Provide the (x, y) coordinate of the cell's center where the given text is located.  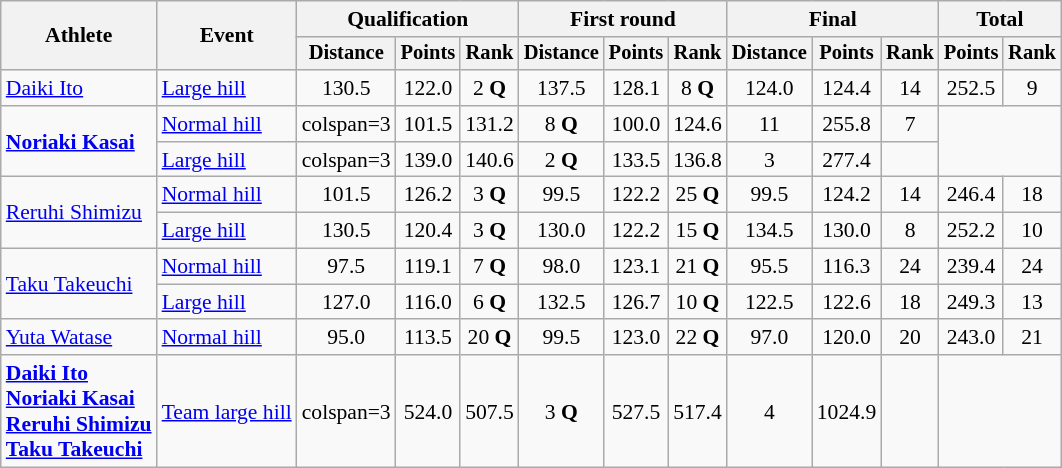
277.4 (846, 160)
131.2 (490, 124)
Qualification (408, 19)
Daiki ItoNoriaki KasaiReruhi ShimizuTaku Takeuchi (79, 411)
7 Q (490, 267)
20 Q (490, 338)
95.0 (346, 338)
252.2 (971, 231)
132.5 (562, 302)
136.8 (698, 160)
119.1 (428, 267)
128.1 (636, 88)
124.4 (846, 88)
6 Q (490, 302)
Athlete (79, 36)
Yuta Watase (79, 338)
123.1 (636, 267)
Total (1000, 19)
507.5 (490, 411)
9 (1032, 88)
120.4 (428, 231)
252.5 (971, 88)
139.0 (428, 160)
137.5 (562, 88)
127.0 (346, 302)
124.6 (698, 124)
Daiki Ito (79, 88)
Final (833, 19)
Event (227, 36)
527.5 (636, 411)
97.0 (770, 338)
122.0 (428, 88)
243.0 (971, 338)
7 (910, 124)
First round (623, 19)
124.0 (770, 88)
95.5 (770, 267)
15 Q (698, 231)
255.8 (846, 124)
116.3 (846, 267)
116.0 (428, 302)
98.0 (562, 267)
517.4 (698, 411)
1024.9 (846, 411)
11 (770, 124)
134.5 (770, 231)
246.4 (971, 195)
10 Q (698, 302)
3 (770, 160)
123.0 (636, 338)
20 (910, 338)
124.2 (846, 195)
Reruhi Shimizu (79, 212)
21 Q (698, 267)
97.5 (346, 267)
113.5 (428, 338)
140.6 (490, 160)
100.0 (636, 124)
122.6 (846, 302)
133.5 (636, 160)
122.5 (770, 302)
120.0 (846, 338)
524.0 (428, 411)
126.7 (636, 302)
10 (1032, 231)
13 (1032, 302)
25 Q (698, 195)
126.2 (428, 195)
Team large hill (227, 411)
249.3 (971, 302)
22 Q (698, 338)
21 (1032, 338)
8 (910, 231)
Taku Takeuchi (79, 284)
Noriaki Kasai (79, 142)
4 (770, 411)
239.4 (971, 267)
